Scan for the cell matching the given text and deliver its [X, Y] coordinate at center. 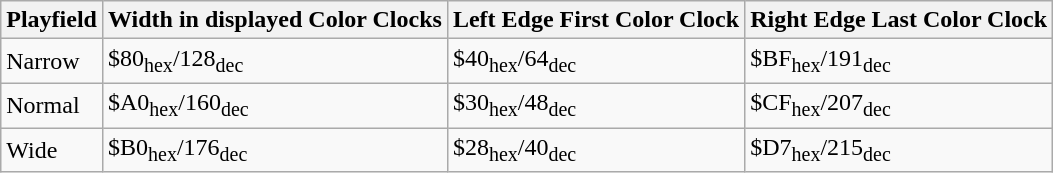
$A0hex/160dec [274, 105]
Playfield [52, 20]
Width in displayed Color Clocks [274, 20]
$B0hex/176dec [274, 150]
$40hex/64dec [596, 61]
$BFhex/191dec [899, 61]
Narrow [52, 61]
$CFhex/207dec [899, 105]
Normal [52, 105]
$80hex/128dec [274, 61]
Left Edge First Color Clock [596, 20]
Right Edge Last Color Clock [899, 20]
$D7hex/215dec [899, 150]
Wide [52, 150]
$30hex/48dec [596, 105]
$28hex/40dec [596, 150]
